Locate the cell with the specified text and output its [x, y] center coordinate. 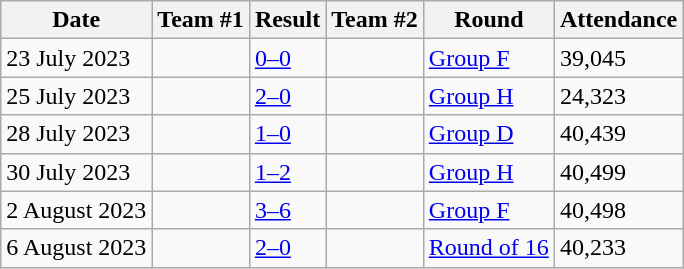
3–6 [287, 210]
39,045 [618, 58]
28 July 2023 [76, 134]
6 August 2023 [76, 248]
23 July 2023 [76, 58]
1–0 [287, 134]
2 August 2023 [76, 210]
Date [76, 20]
Attendance [618, 20]
Team #1 [201, 20]
40,498 [618, 210]
1–2 [287, 172]
Team #2 [375, 20]
Result [287, 20]
24,323 [618, 96]
Round [488, 20]
40,439 [618, 134]
40,233 [618, 248]
25 July 2023 [76, 96]
0–0 [287, 58]
Round of 16 [488, 248]
30 July 2023 [76, 172]
40,499 [618, 172]
Group D [488, 134]
